Find where the given text appears and provide that cell's center as (x, y) coordinate. 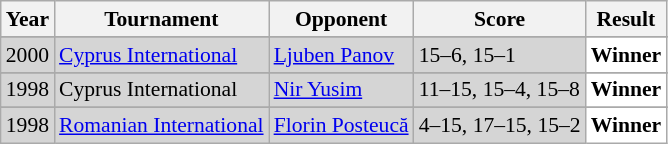
Result (626, 19)
15–6, 15–1 (500, 55)
Romanian International (162, 126)
11–15, 15–4, 15–8 (500, 90)
Year (28, 19)
Nir Yusim (342, 90)
Florin Posteucă (342, 126)
Opponent (342, 19)
Ljuben Panov (342, 55)
Score (500, 19)
2000 (28, 55)
Tournament (162, 19)
4–15, 17–15, 15–2 (500, 126)
